Return the [X, Y] coordinate for the center point of the cell that contains the specified text.  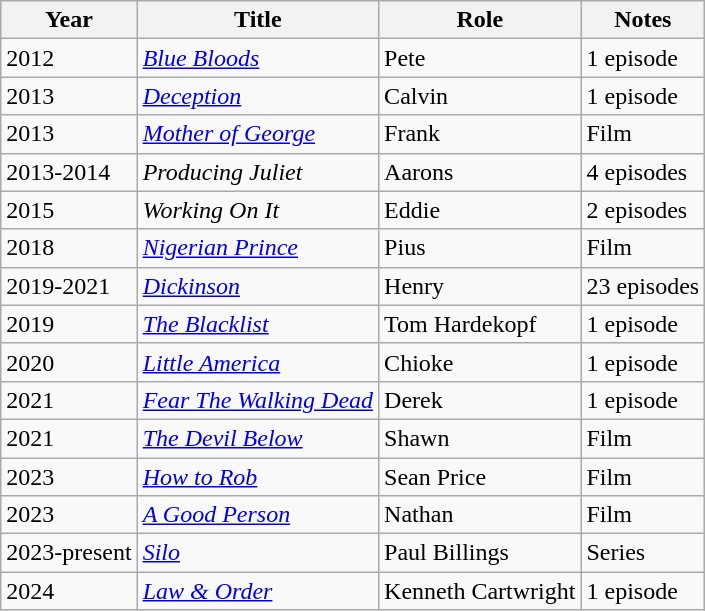
Frank [480, 134]
Henry [480, 286]
Title [258, 20]
Shawn [480, 438]
Eddie [480, 210]
Year [69, 20]
How to Rob [258, 477]
The Blacklist [258, 324]
Calvin [480, 96]
Pius [480, 248]
Paul Billings [480, 553]
Aarons [480, 172]
Tom Hardekopf [480, 324]
2012 [69, 58]
Notes [643, 20]
Dickinson [258, 286]
Pete [480, 58]
2013-2014 [69, 172]
Silo [258, 553]
Deception [258, 96]
Nathan [480, 515]
Derek [480, 400]
2019-2021 [69, 286]
Kenneth Cartwright [480, 591]
Chioke [480, 362]
Little America [258, 362]
23 episodes [643, 286]
Producing Juliet [258, 172]
Blue Bloods [258, 58]
2019 [69, 324]
Working On It [258, 210]
Mother of George [258, 134]
2023-present [69, 553]
2 episodes [643, 210]
2015 [69, 210]
2018 [69, 248]
2020 [69, 362]
Series [643, 553]
The Devil Below [258, 438]
Role [480, 20]
2024 [69, 591]
4 episodes [643, 172]
Sean Price [480, 477]
Fear The Walking Dead [258, 400]
Nigerian Prince [258, 248]
A Good Person [258, 515]
Law & Order [258, 591]
